Capture the cell that displays the provided text and extract its (x, y) central coordinate. 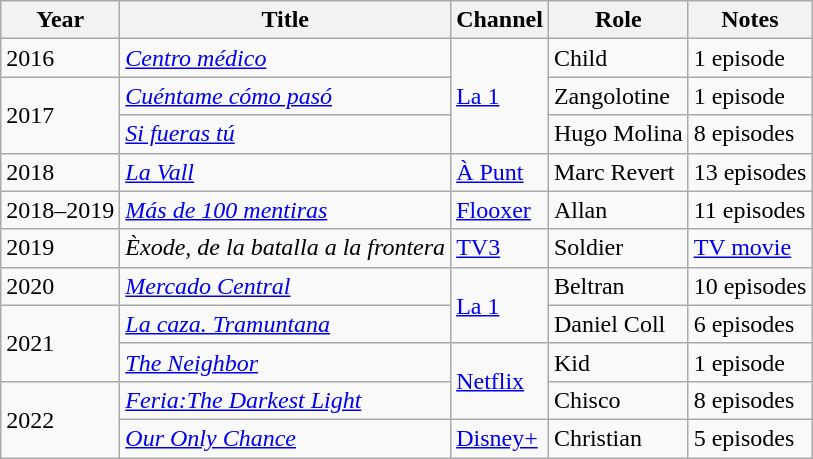
11 episodes (750, 210)
Centro médico (286, 58)
Si fueras tú (286, 134)
Kid (618, 362)
Beltran (618, 286)
Feria:The Darkest Light (286, 400)
5 episodes (750, 438)
La Vall (286, 172)
Christian (618, 438)
2020 (60, 286)
Mercado Central (286, 286)
Soldier (618, 248)
Marc Revert (618, 172)
6 episodes (750, 324)
Title (286, 20)
Cuéntame cómo pasó (286, 96)
Chisco (618, 400)
Daniel Coll (618, 324)
Allan (618, 210)
Year (60, 20)
2018 (60, 172)
2022 (60, 419)
Disney+ (500, 438)
Zangolotine (618, 96)
2021 (60, 343)
13 episodes (750, 172)
Role (618, 20)
TV3 (500, 248)
2016 (60, 58)
TV movie (750, 248)
La caza. Tramuntana (286, 324)
The Neighbor (286, 362)
2017 (60, 115)
Our Only Chance (286, 438)
Child (618, 58)
2018–2019 (60, 210)
Flooxer (500, 210)
Hugo Molina (618, 134)
Netflix (500, 381)
Más de 100 mentiras (286, 210)
À Punt (500, 172)
Notes (750, 20)
Èxode, de la batalla a la frontera (286, 248)
Channel (500, 20)
10 episodes (750, 286)
2019 (60, 248)
